Find where the given text appears and provide that cell's center as [x, y] coordinate. 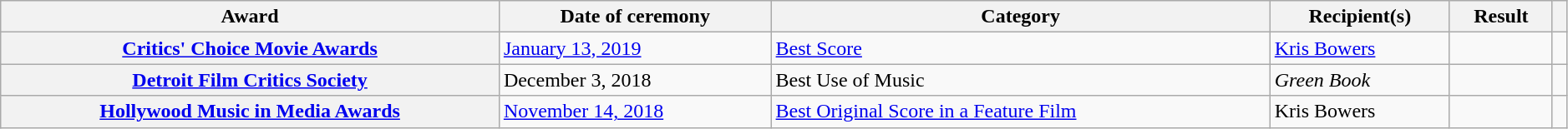
January 13, 2019 [635, 48]
Award [251, 17]
Best Use of Music [1021, 80]
Category [1021, 17]
Hollywood Music in Media Awards [251, 112]
December 3, 2018 [635, 80]
Detroit Film Critics Society [251, 80]
Green Book [1360, 80]
Critics' Choice Movie Awards [251, 48]
Best Original Score in a Feature Film [1021, 112]
Best Score [1021, 48]
November 14, 2018 [635, 112]
Recipient(s) [1360, 17]
Date of ceremony [635, 17]
Result [1500, 17]
